Search for the cell housing the specified text and yield its (X, Y) center coordinate. 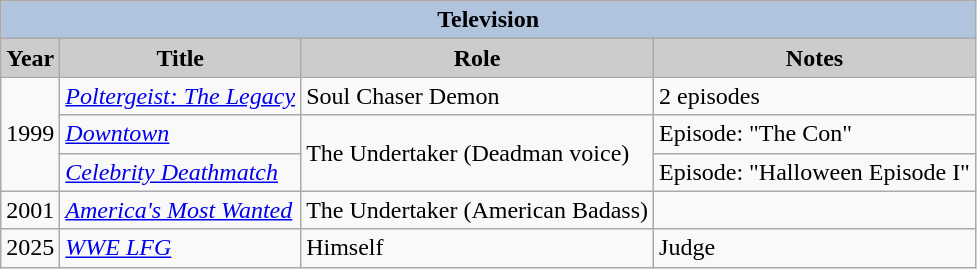
Soul Chaser Demon (478, 96)
Judge (815, 248)
Celebrity Deathmatch (180, 172)
Title (180, 58)
Year (30, 58)
2001 (30, 210)
Notes (815, 58)
WWE LFG (180, 248)
The Undertaker (American Badass) (478, 210)
Role (478, 58)
Downtown (180, 134)
Episode: "Halloween Episode I" (815, 172)
2025 (30, 248)
The Undertaker (Deadman voice) (478, 153)
Himself (478, 248)
1999 (30, 134)
Episode: "The Con" (815, 134)
Poltergeist: The Legacy (180, 96)
Television (488, 20)
America's Most Wanted (180, 210)
2 episodes (815, 96)
